Provide the (x, y) coordinate of the cell's center where the given text is located.  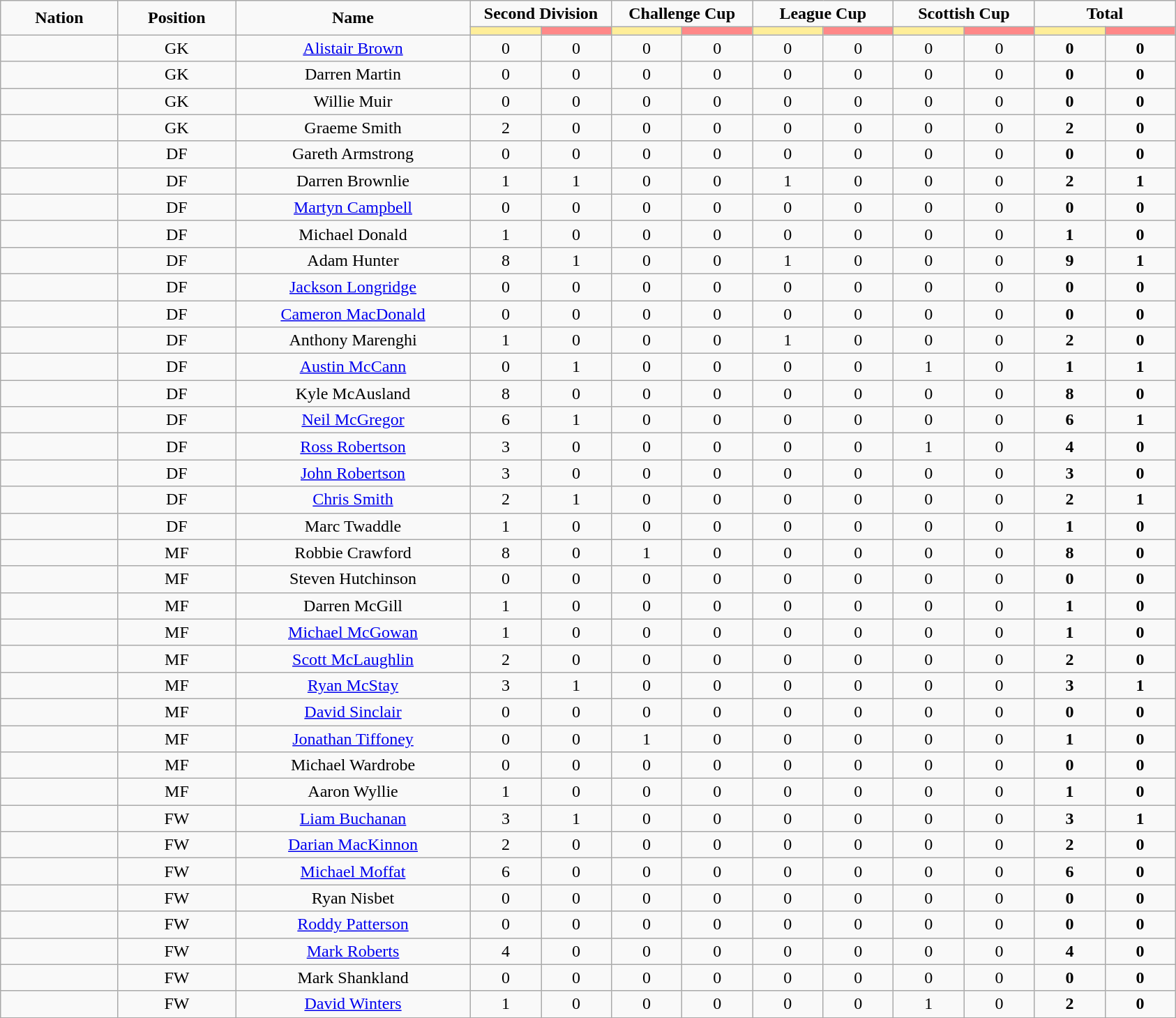
Darren Martin (353, 75)
League Cup (823, 14)
Mark Shankland (353, 978)
Darren Brownlie (353, 181)
Kyle McAusland (353, 394)
Ryan Nisbet (353, 898)
Chris Smith (353, 500)
Graeme Smith (353, 128)
Challenge Cup (682, 14)
Willie Muir (353, 101)
Darian MacKinnon (353, 845)
Name (353, 18)
Robbie Crawford (353, 553)
Mark Roberts (353, 951)
Steven Hutchinson (353, 579)
Total (1105, 14)
Scottish Cup (964, 14)
Jackson Longridge (353, 287)
Michael Moffat (353, 871)
Liam Buchanan (353, 818)
Michael Wardrobe (353, 765)
David Sinclair (353, 712)
Cameron MacDonald (353, 313)
Gareth Armstrong (353, 154)
John Robertson (353, 473)
Position (176, 18)
Darren McGill (353, 606)
Second Division (541, 14)
Neil McGregor (353, 420)
David Winters (353, 1004)
Adam Hunter (353, 260)
Martyn Campbell (353, 207)
Roddy Patterson (353, 925)
9 (1070, 260)
Aaron Wyllie (353, 792)
Ross Robertson (353, 447)
Alistair Brown (353, 48)
Ryan McStay (353, 685)
Nation (59, 18)
Austin McCann (353, 367)
Scott McLaughlin (353, 659)
Jonathan Tiffoney (353, 739)
Anthony Marenghi (353, 340)
Michael McGowan (353, 632)
Marc Twaddle (353, 526)
Michael Donald (353, 234)
